Provide the (X, Y) coordinate of the cell's center where the given text is located.  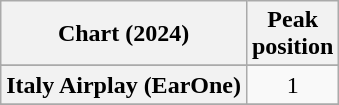
Chart (2024) (124, 34)
Italy Airplay (EarOne) (124, 85)
1 (292, 85)
Peakposition (292, 34)
